Output the [x, y] coordinate of the center of the cell containing the given text.  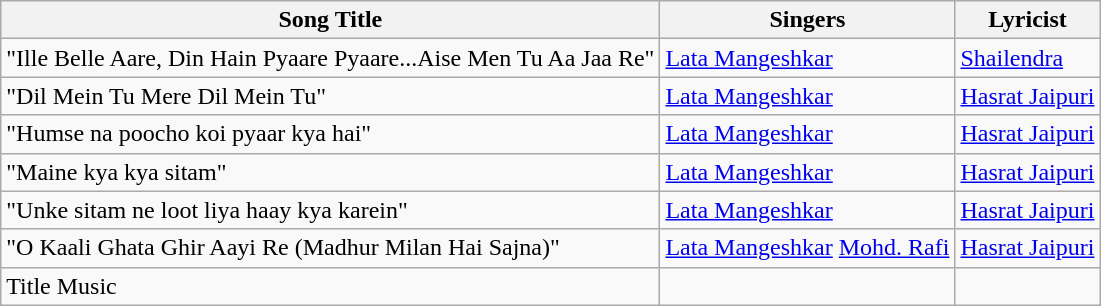
Singers [808, 20]
"Dil Mein Tu Mere Dil Mein Tu" [330, 96]
Lyricist [1028, 20]
Song Title [330, 20]
Lata Mangeshkar Mohd. Rafi [808, 248]
Shailendra [1028, 58]
"Maine kya kya sitam" [330, 172]
"Humse na poocho koi pyaar kya hai" [330, 134]
Title Music [330, 286]
"Ille Belle Aare, Din Hain Pyaare Pyaare...Aise Men Tu Aa Jaa Re" [330, 58]
"O Kaali Ghata Ghir Aayi Re (Madhur Milan Hai Sajna)" [330, 248]
"Unke sitam ne loot liya haay kya karein" [330, 210]
